Detect which cell encompasses the target text, then output its [x, y] center coordinate. 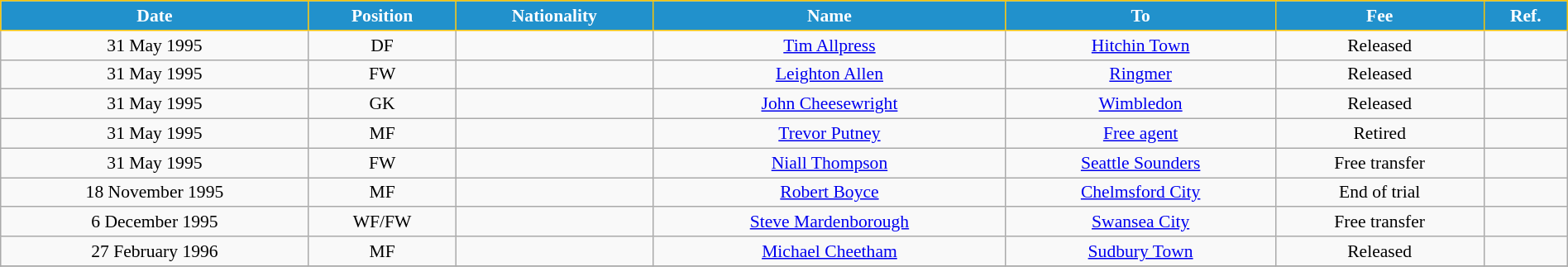
Wimbledon [1140, 104]
Name [830, 16]
Steve Mardenborough [830, 222]
DF [382, 45]
Leighton Allen [830, 74]
Michael Cheetham [830, 251]
To [1140, 16]
Fee [1379, 16]
Trevor Putney [830, 134]
Ref. [1525, 16]
Chelmsford City [1140, 193]
18 November 1995 [155, 193]
Hitchin Town [1140, 45]
Ringmer [1140, 74]
End of trial [1379, 193]
Retired [1379, 134]
WF/FW [382, 222]
Tim Allpress [830, 45]
27 February 1996 [155, 251]
Nationality [554, 16]
John Cheesewright [830, 104]
Free agent [1140, 134]
Seattle Sounders [1140, 163]
Sudbury Town [1140, 251]
Swansea City [1140, 222]
GK [382, 104]
Niall Thompson [830, 163]
Robert Boyce [830, 193]
6 December 1995 [155, 222]
Date [155, 16]
Position [382, 16]
